Detect which cell encompasses the target text, then output its [X, Y] center coordinate. 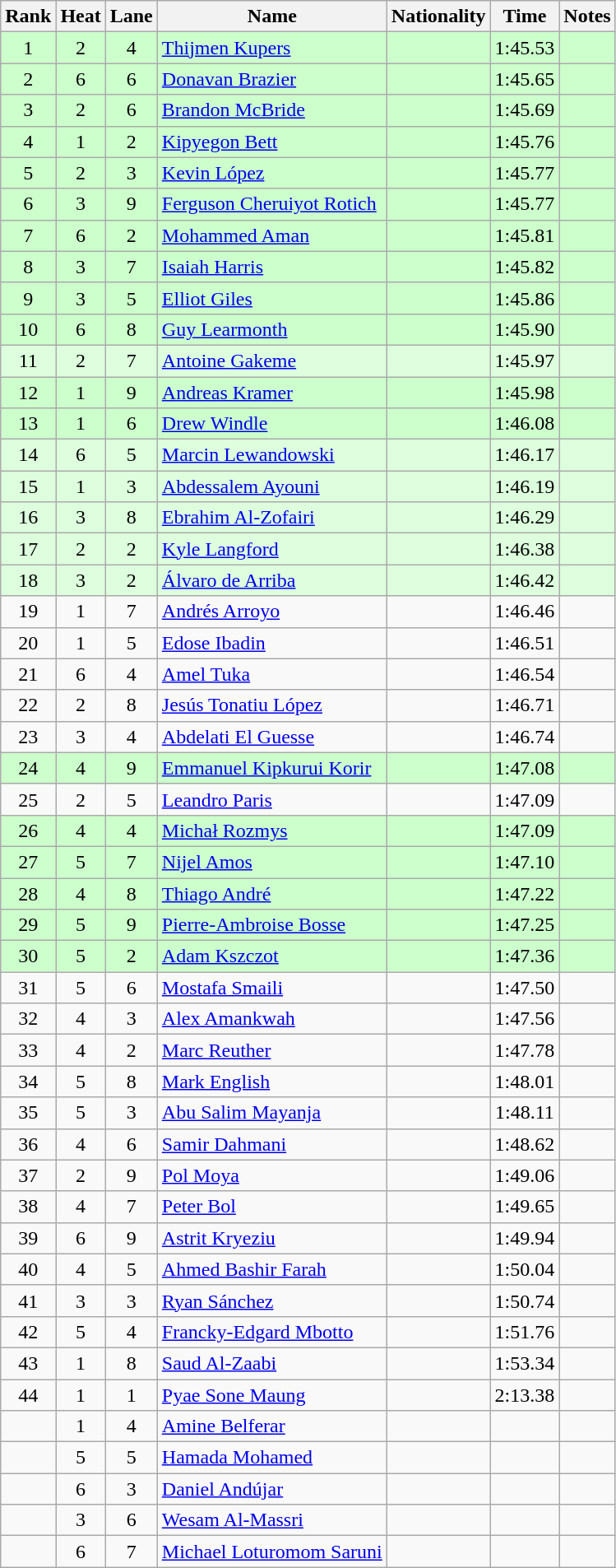
14 [28, 455]
Abdelati El Guesse [271, 737]
31 [28, 988]
Amine Belferar [271, 1426]
22 [28, 705]
Guy Learmonth [271, 329]
38 [28, 1207]
Mark English [271, 1082]
Astrit Kryeziu [271, 1238]
1:50.04 [525, 1269]
1:49.94 [525, 1238]
1:46.54 [525, 674]
1:46.71 [525, 705]
1:46.74 [525, 737]
1:45.65 [525, 79]
Elliot Giles [271, 298]
29 [28, 925]
Ebrahim Al-Zofairi [271, 518]
25 [28, 799]
30 [28, 956]
Brandon McBride [271, 110]
Thijmen Kupers [271, 48]
Nationality [438, 16]
1:45.76 [525, 142]
1:48.01 [525, 1082]
Kevin López [271, 173]
Peter Bol [271, 1207]
Wesam Al-Massri [271, 1520]
1:46.19 [525, 486]
Daniel Andújar [271, 1489]
1:45.97 [525, 361]
Abdessalem Ayouni [271, 486]
Ferguson Cheruiyot Rotich [271, 204]
Hamada Mohamed [271, 1458]
17 [28, 549]
1:45.98 [525, 393]
Isaiah Harris [271, 267]
Marcin Lewandowski [271, 455]
2:13.38 [525, 1395]
36 [28, 1144]
1:45.69 [525, 110]
Samir Dahmani [271, 1144]
1:47.56 [525, 1019]
Notes [587, 16]
1:46.42 [525, 580]
1:47.36 [525, 956]
Adam Kszczot [271, 956]
44 [28, 1395]
Nijel Amos [271, 862]
Kipyegon Bett [271, 142]
20 [28, 643]
28 [28, 893]
10 [28, 329]
32 [28, 1019]
27 [28, 862]
24 [28, 768]
40 [28, 1269]
Antoine Gakeme [271, 361]
19 [28, 612]
33 [28, 1050]
Leandro Paris [271, 799]
Thiago André [271, 893]
1:51.76 [525, 1332]
Drew Windle [271, 424]
1:46.51 [525, 643]
1:45.81 [525, 235]
1:46.38 [525, 549]
Abu Salim Mayanja [271, 1113]
18 [28, 580]
Pierre-Ambroise Bosse [271, 925]
Emmanuel Kipkurui Korir [271, 768]
1:46.46 [525, 612]
Michael Loturomom Saruni [271, 1552]
1:50.74 [525, 1300]
Mohammed Aman [271, 235]
1:47.10 [525, 862]
1:45.90 [525, 329]
1:48.11 [525, 1113]
Amel Tuka [271, 674]
Name [271, 16]
Jesús Tonatiu López [271, 705]
1:45.82 [525, 267]
42 [28, 1332]
34 [28, 1082]
Ahmed Bashir Farah [271, 1269]
39 [28, 1238]
1:46.17 [525, 455]
1:47.08 [525, 768]
Lane [132, 16]
Edose Ibadin [271, 643]
Ryan Sánchez [271, 1300]
35 [28, 1113]
1:45.86 [525, 298]
Andreas Kramer [271, 393]
Álvaro de Arriba [271, 580]
1:47.78 [525, 1050]
Mostafa Smaili [271, 988]
1:46.08 [525, 424]
Time [525, 16]
1:49.06 [525, 1175]
Michał Rozmys [271, 831]
13 [28, 424]
1:47.50 [525, 988]
Kyle Langford [271, 549]
Pyae Sone Maung [271, 1395]
26 [28, 831]
Donavan Brazier [271, 79]
Heat [81, 16]
Pol Moya [271, 1175]
Rank [28, 16]
43 [28, 1363]
41 [28, 1300]
1:47.25 [525, 925]
1:46.29 [525, 518]
12 [28, 393]
1:45.53 [525, 48]
21 [28, 674]
37 [28, 1175]
Andrés Arroyo [271, 612]
23 [28, 737]
15 [28, 486]
1:47.22 [525, 893]
1:53.34 [525, 1363]
Francky-Edgard Mbotto [271, 1332]
11 [28, 361]
Alex Amankwah [271, 1019]
1:48.62 [525, 1144]
16 [28, 518]
1:49.65 [525, 1207]
Marc Reuther [271, 1050]
Saud Al-Zaabi [271, 1363]
